Return (X, Y) of the center of cell containing provided text 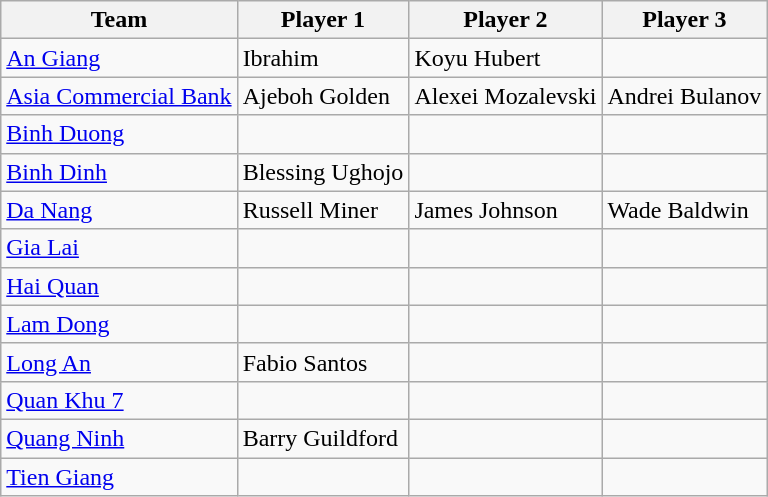
Alexei Mozalevski (506, 96)
Player 3 (684, 20)
Long An (119, 362)
Gia Lai (119, 248)
Quan Khu 7 (119, 400)
Lam Dong (119, 324)
Ibrahim (323, 58)
Da Nang (119, 210)
Fabio Santos (323, 362)
Binh Dinh (119, 172)
Russell Miner (323, 210)
Koyu Hubert (506, 58)
Andrei Bulanov (684, 96)
Asia Commercial Bank (119, 96)
Player 1 (323, 20)
James Johnson (506, 210)
Player 2 (506, 20)
Team (119, 20)
Barry Guildford (323, 438)
Hai Quan (119, 286)
Wade Baldwin (684, 210)
Binh Duong (119, 134)
An Giang (119, 58)
Blessing Ughojo (323, 172)
Quang Ninh (119, 438)
Tien Giang (119, 477)
Ajeboh Golden (323, 96)
